Locate the cell with the specified text and output its (X, Y) center coordinate. 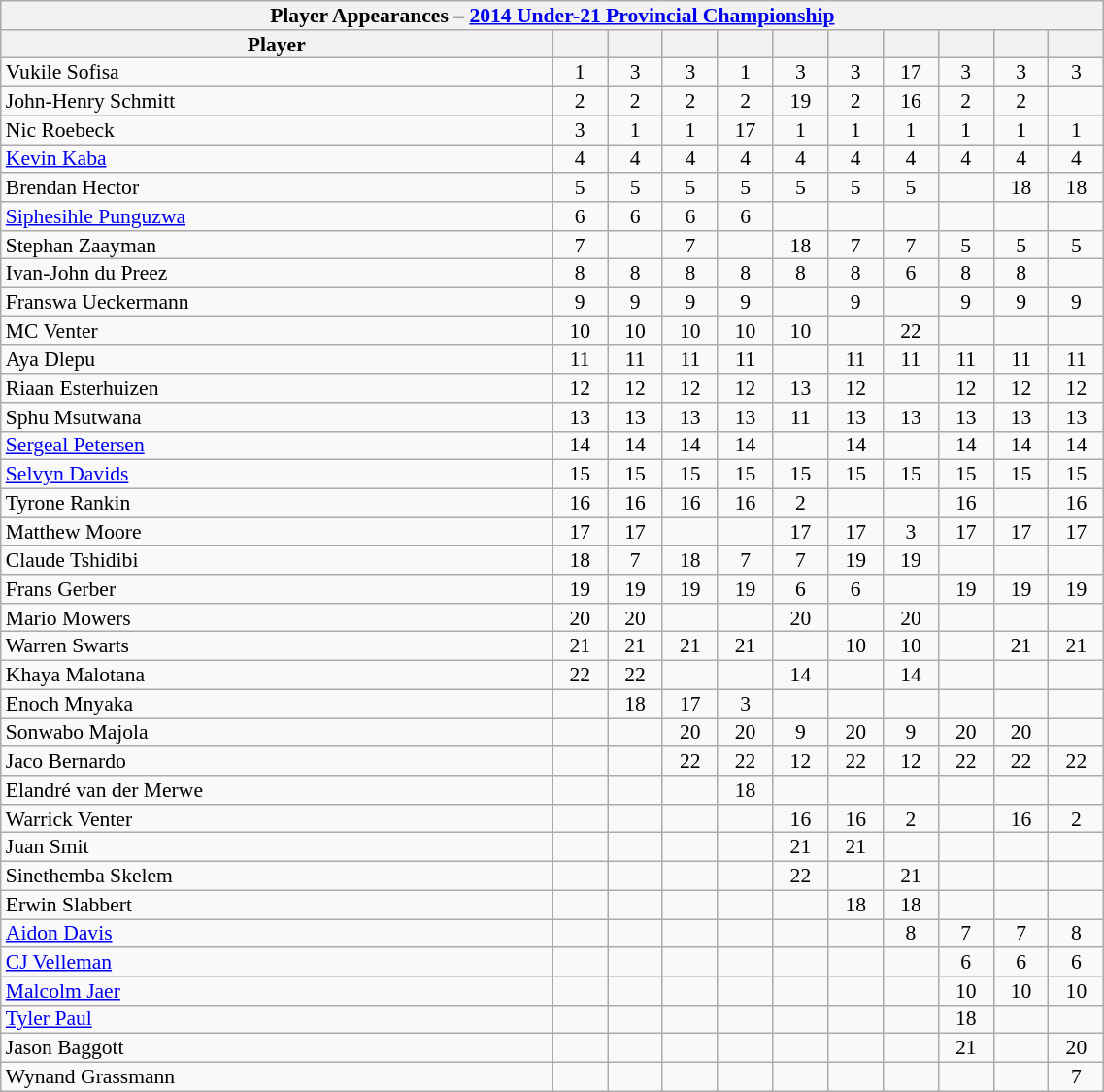
Siphesihle Punguzwa (277, 216)
Warren Swarts (277, 646)
John-Henry Schmitt (277, 102)
Aidon Davis (277, 934)
Brendan Hector (277, 187)
Jaco Bernardo (277, 762)
Vukile Sofisa (277, 73)
Stephan Zaayman (277, 246)
Sergeal Petersen (277, 446)
Sinethemba Skelem (277, 877)
MC Venter (277, 331)
Malcolm Jaer (277, 991)
Mario Mowers (277, 618)
Tyler Paul (277, 1020)
Aya Dlepu (277, 360)
Jason Baggott (277, 1048)
Kevin Kaba (277, 159)
Sphu Msutwana (277, 417)
Juan Smit (277, 847)
Tyrone Rankin (277, 504)
Riaan Esterhuizen (277, 388)
Enoch Mnyaka (277, 704)
Sonwabo Majola (277, 733)
Erwin Slabbert (277, 905)
Player (277, 45)
Wynand Grassmann (277, 1077)
Elandré van der Merwe (277, 790)
Selvyn Davids (277, 475)
Claude Tshidibi (277, 561)
Player Appearances – 2014 Under-21 Provincial Championship (552, 16)
Khaya Malotana (277, 676)
Franswa Ueckermann (277, 303)
Frans Gerber (277, 589)
Ivan-John du Preez (277, 274)
CJ Velleman (277, 962)
Warrick Venter (277, 819)
Nic Roebeck (277, 130)
Matthew Moore (277, 532)
